Capture the cell that displays the provided text and extract its [X, Y] central coordinate. 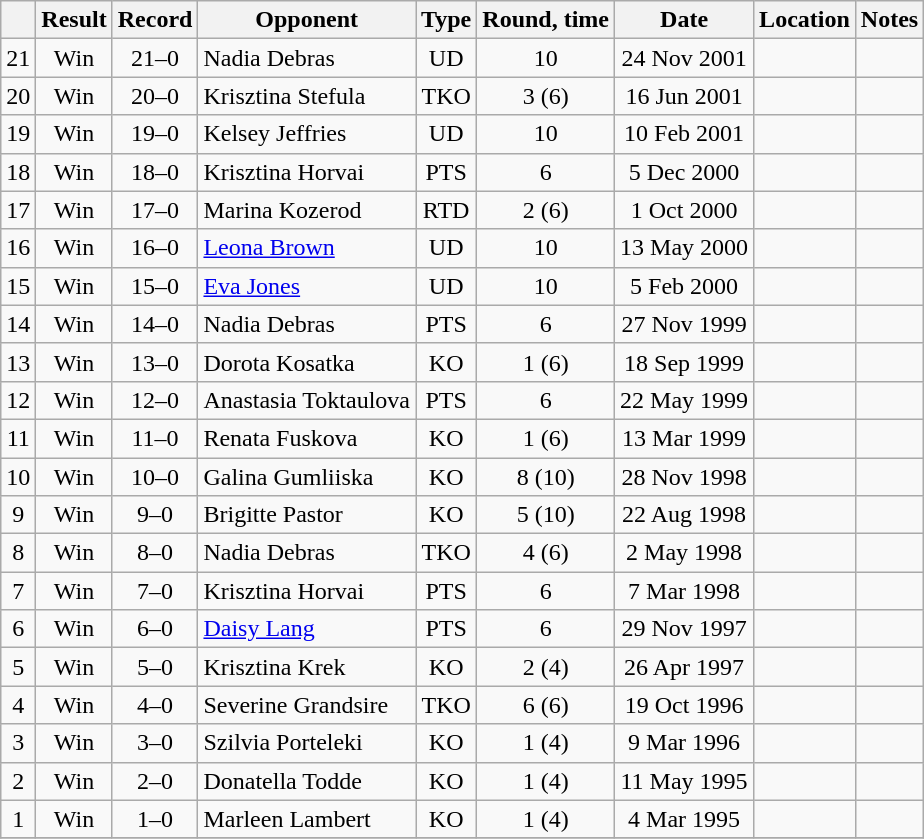
7 [18, 591]
Notes [889, 20]
6 (6) [546, 705]
4 Mar 1995 [684, 819]
26 Apr 1997 [684, 667]
18–0 [155, 172]
2–0 [155, 781]
13 [18, 362]
28 Nov 1998 [684, 477]
1 Oct 2000 [684, 210]
18 [18, 172]
19 Oct 1996 [684, 705]
22 May 1999 [684, 400]
4 (6) [546, 553]
16 [18, 248]
Result [74, 20]
Szilvia Porteleki [307, 743]
14–0 [155, 324]
Renata Fuskova [307, 438]
20–0 [155, 96]
24 Nov 2001 [684, 58]
16–0 [155, 248]
11–0 [155, 438]
19 [18, 134]
Record [155, 20]
16 Jun 2001 [684, 96]
5 [18, 667]
Krisztina Stefula [307, 96]
6–0 [155, 629]
2 (4) [546, 667]
2 May 1998 [684, 553]
9 [18, 515]
7 Mar 1998 [684, 591]
5–0 [155, 667]
10 Feb 2001 [684, 134]
Galina Gumliiska [307, 477]
18 Sep 1999 [684, 362]
11 [18, 438]
Leona Brown [307, 248]
Brigitte Pastor [307, 515]
Dorota Kosatka [307, 362]
Donatella Todde [307, 781]
8 [18, 553]
13 Mar 1999 [684, 438]
3–0 [155, 743]
5 Dec 2000 [684, 172]
Marina Kozerod [307, 210]
2 [18, 781]
Location [805, 20]
21 [18, 58]
9 Mar 1996 [684, 743]
2 (6) [546, 210]
12 [18, 400]
4 [18, 705]
19–0 [155, 134]
14 [18, 324]
Marleen Lambert [307, 819]
1 [18, 819]
Daisy Lang [307, 629]
27 Nov 1999 [684, 324]
11 May 1995 [684, 781]
Anastasia Toktaulova [307, 400]
3 (6) [546, 96]
15–0 [155, 286]
10–0 [155, 477]
29 Nov 1997 [684, 629]
5 (10) [546, 515]
Opponent [307, 20]
Type [446, 20]
17–0 [155, 210]
15 [18, 286]
4–0 [155, 705]
12–0 [155, 400]
Round, time [546, 20]
9–0 [155, 515]
Eva Jones [307, 286]
21–0 [155, 58]
7–0 [155, 591]
13 May 2000 [684, 248]
20 [18, 96]
5 Feb 2000 [684, 286]
Severine Grandsire [307, 705]
Kelsey Jeffries [307, 134]
17 [18, 210]
3 [18, 743]
1–0 [155, 819]
8–0 [155, 553]
Date [684, 20]
13–0 [155, 362]
8 (10) [546, 477]
Krisztina Krek [307, 667]
RTD [446, 210]
22 Aug 1998 [684, 515]
